For the text-containing cell, return its midpoint in (X, Y) coordinate format. 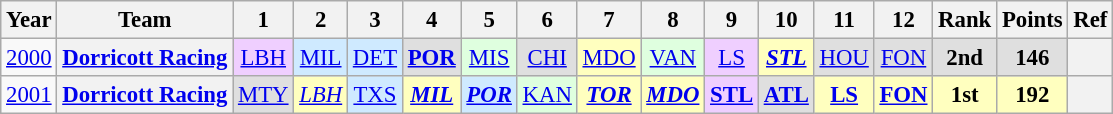
Rank (965, 20)
7 (609, 20)
ATL (786, 95)
5 (489, 20)
Team (145, 20)
11 (844, 20)
MTY (264, 95)
10 (786, 20)
9 (732, 20)
Year (29, 20)
1st (965, 95)
TOR (609, 95)
VAN (673, 58)
2 (321, 20)
192 (1032, 95)
DET (374, 58)
3 (374, 20)
MIS (489, 58)
2000 (29, 58)
8 (673, 20)
Points (1032, 20)
6 (547, 20)
146 (1032, 58)
TXS (374, 95)
2nd (965, 58)
12 (904, 20)
HOU (844, 58)
CHI (547, 58)
4 (432, 20)
2001 (29, 95)
1 (264, 20)
KAN (547, 95)
Ref (1090, 20)
